Find where the given text appears and provide that cell's center as (x, y) coordinate. 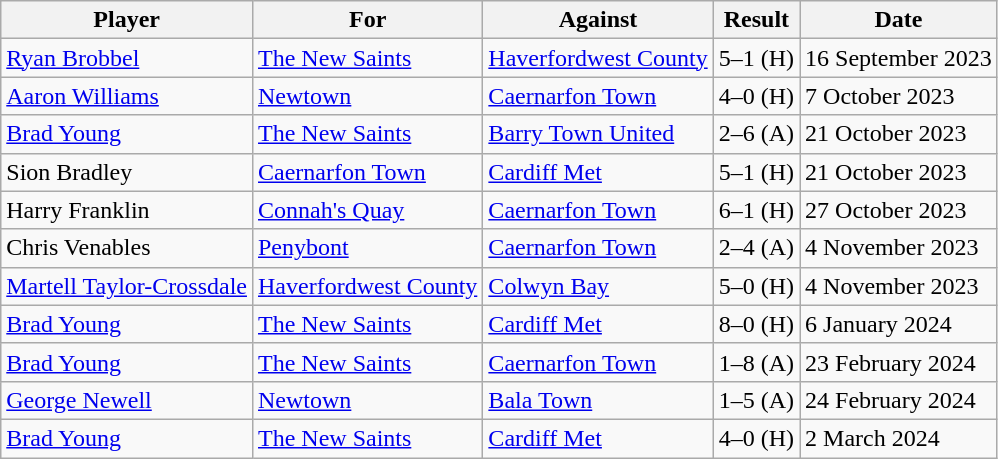
Colwyn Bay (598, 286)
Barry Town United (598, 134)
Against (598, 20)
Player (127, 20)
Ryan Brobbel (127, 58)
Result (756, 20)
6 January 2024 (899, 324)
6–1 (H) (756, 210)
27 October 2023 (899, 210)
1–5 (A) (756, 400)
16 September 2023 (899, 58)
Chris Venables (127, 248)
5–0 (H) (756, 286)
23 February 2024 (899, 362)
Harry Franklin (127, 210)
2–6 (A) (756, 134)
Aaron Williams (127, 96)
Sion Bradley (127, 172)
Bala Town (598, 400)
2–4 (A) (756, 248)
George Newell (127, 400)
8–0 (H) (756, 324)
7 October 2023 (899, 96)
For (367, 20)
Penybont (367, 248)
1–8 (A) (756, 362)
24 February 2024 (899, 400)
Date (899, 20)
Martell Taylor-Crossdale (127, 286)
Connah's Quay (367, 210)
2 March 2024 (899, 438)
